Pinpoint the cell where the given text exists, returning its (x, y) midpoint coordinate. 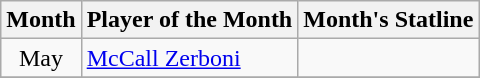
Month (41, 20)
McCall Zerboni (190, 58)
May (41, 58)
Player of the Month (190, 20)
Month's Statline (388, 20)
